Find where the given text appears and provide that cell's center as [x, y] coordinate. 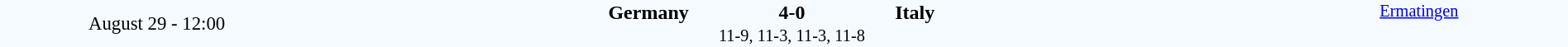
Ermatingen [1419, 23]
August 29 - 12:00 [157, 23]
Italy [1082, 12]
4-0 [791, 12]
11-9, 11-3, 11-3, 11-8 [792, 36]
Germany [501, 12]
